Return the (x, y) coordinate for the center point of the cell that contains the specified text.  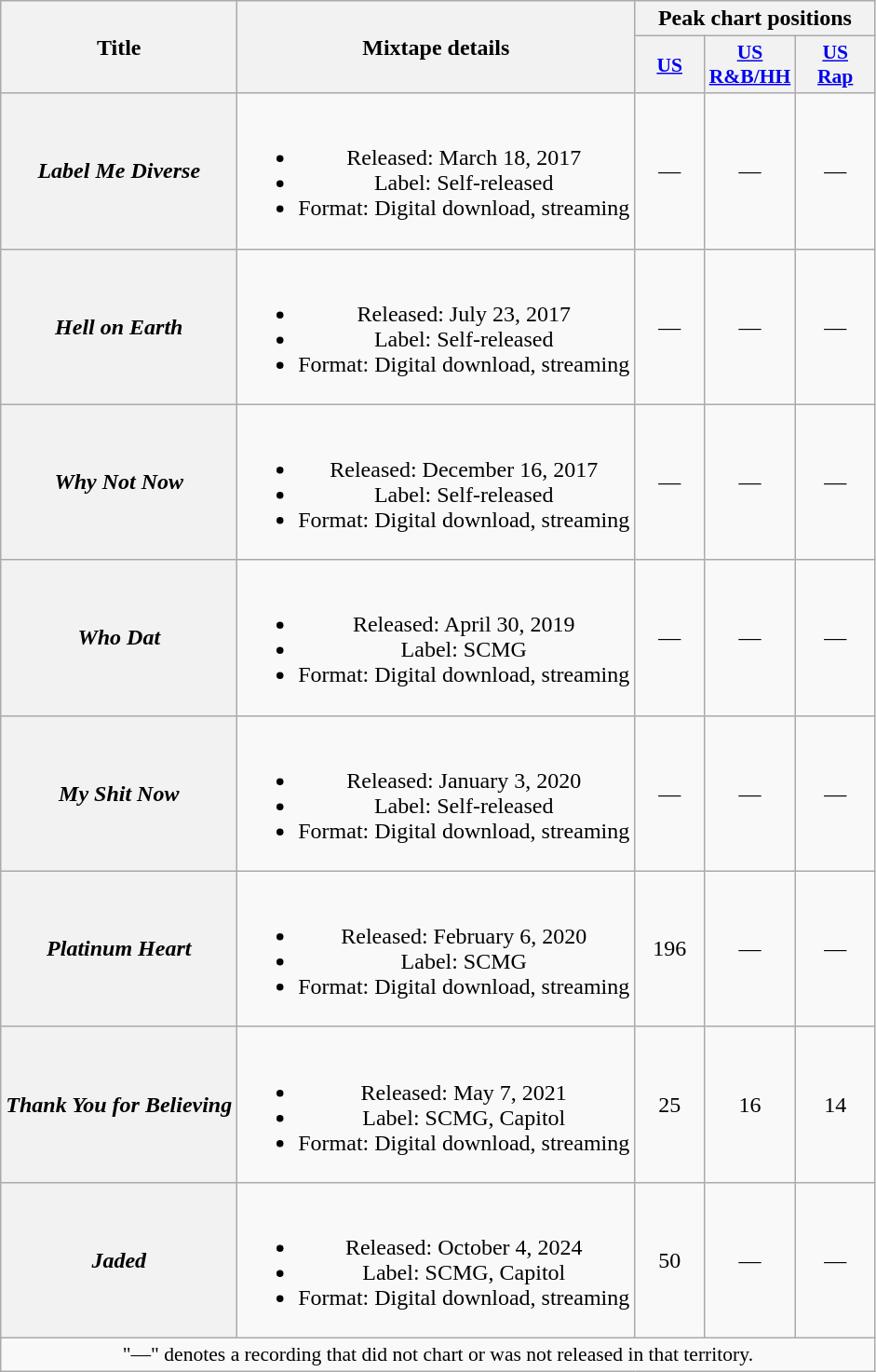
Released: May 7, 2021Label: SCMG, CapitolFormat: Digital download, streaming (436, 1105)
Title (119, 47)
USR&B/HH (750, 65)
Jaded (119, 1259)
Released: April 30, 2019Label: SCMGFormat: Digital download, streaming (436, 637)
Platinum Heart (119, 948)
Why Not Now (119, 482)
Peak chart positions (755, 19)
Released: July 23, 2017Label: Self-releasedFormat: Digital download, streaming (436, 326)
Thank You for Believing (119, 1105)
Released: February 6, 2020Label: SCMGFormat: Digital download, streaming (436, 948)
Mixtape details (436, 47)
Released: January 3, 2020Label: Self-releasedFormat: Digital download, streaming (436, 794)
USRap (835, 65)
Released: March 18, 2017Label: Self-releasedFormat: Digital download, streaming (436, 171)
50 (670, 1259)
"—" denotes a recording that did not chart or was not released in that territory. (438, 1354)
Released: December 16, 2017Label: Self-releasedFormat: Digital download, streaming (436, 482)
Released: October 4, 2024Label: SCMG, CapitolFormat: Digital download, streaming (436, 1259)
196 (670, 948)
Hell on Earth (119, 326)
My Shit Now (119, 794)
16 (750, 1105)
14 (835, 1105)
Who Dat (119, 637)
US (670, 65)
Label Me Diverse (119, 171)
25 (670, 1105)
